Provide the [X, Y] coordinate of the cell's center where the given text is located.  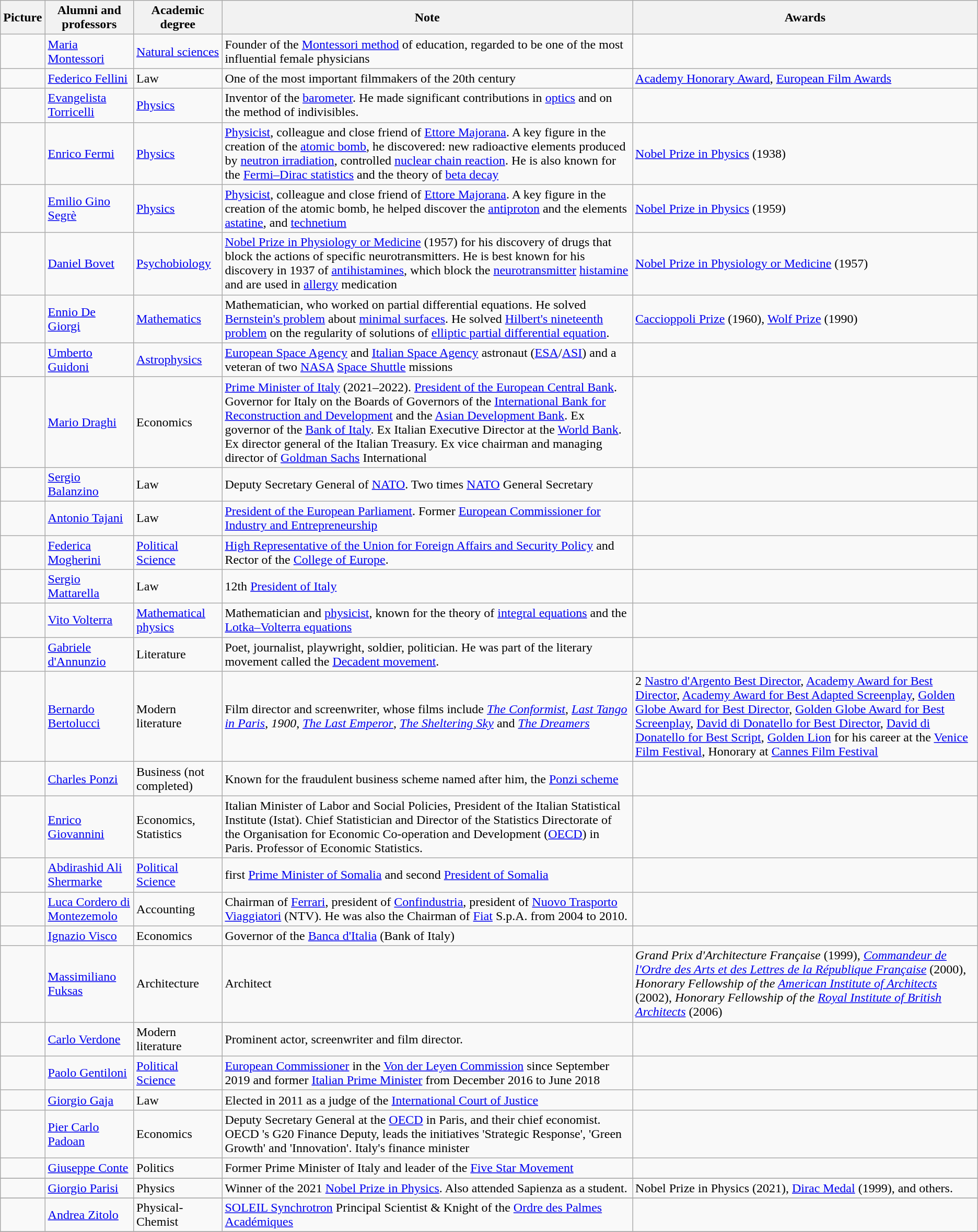
Accounting [178, 909]
Literature [178, 654]
Enrico Fermi [89, 154]
Ignazio Visco [89, 936]
Pier Carlo Padoan [89, 1134]
Giorgio Parisi [89, 1188]
Picture [23, 18]
European Commissioner in the Von der Leyen Commission since September 2019 and former Italian Prime Minister from December 2016 to June 2018 [427, 1073]
Nobel Prize in Physics (1959) [806, 208]
Federico Fellini [89, 78]
Politics [178, 1168]
Andrea Zitolo [89, 1215]
Umberto Guidoni [89, 359]
Luca Cordero di Montezemolo [89, 909]
Enrico Giovannini [89, 827]
Former Prime Minister of Italy and leader of the Five Star Movement [427, 1168]
Carlo Verdone [89, 1039]
Paolo Gentiloni [89, 1073]
Nobel Prize in Physiology or Medicine (1957) [806, 263]
High Representative of the Union for Foreign Affairs and Security Policy and Rector of the College of Europe. [427, 552]
Gabriele d'Annunzio [89, 654]
Business (not completed) [178, 778]
Awards [806, 18]
Physical-Chemist [178, 1215]
European Space Agency and Italian Space Agency astronaut (ESA/ASI) and a veteran of two NASA Space Shuttle missions [427, 359]
Maria Montessori [89, 51]
Psychobiology [178, 263]
Known for the fraudulent business scheme named after him, the Ponzi scheme [427, 778]
Mathematics [178, 319]
Founder of the Montessori method of education, regarded to be one of the most influential female physicians [427, 51]
Sergio Mattarella [89, 586]
Mario Draghi [89, 422]
Natural sciences [178, 51]
Abdirashid Ali Shermarke [89, 875]
Giuseppe Conte [89, 1168]
Massimiliano Fuksas [89, 984]
Antonio Tajani [89, 518]
Architect [427, 984]
Nobel Prize in Physics (1938) [806, 154]
Daniel Bovet [89, 263]
Film director and screenwriter, whose films include The Conformist, Last Tango in Paris, 1900, The Last Emperor, The Sheltering Sky and The Dreamers [427, 717]
Architecture [178, 984]
Vito Volterra [89, 621]
Nobel Prize in Physics (2021), Dirac Medal (1999), and others. [806, 1188]
SOLEIL Synchrotron Principal Scientist & Knight of the Ordre des Palmes Académiques [427, 1215]
Academy Honorary Award, European Film Awards [806, 78]
Sergio Balanzino [89, 484]
Winner of the 2021 Nobel Prize in Physics. Also attended Sapienza as a student. [427, 1188]
One of the most important filmmakers of the 20th century [427, 78]
Astrophysics [178, 359]
Mathematical physics [178, 621]
Prominent actor, screenwriter and film director. [427, 1039]
Note [427, 18]
Giorgio Gaja [89, 1100]
Poet, journalist, playwright, soldier, politician. He was part of the literary movement called the Decadent movement. [427, 654]
Bernardo Bertolucci [89, 717]
Academic degree [178, 18]
first Prime Minister of Somalia and second President of Somalia [427, 875]
12th President of Italy [427, 586]
Deputy Secretary General of NATO. Two times NATO General Secretary [427, 484]
Emilio Gino Segrè [89, 208]
Charles Ponzi [89, 778]
Ennio De Giorgi [89, 319]
Governor of the Banca d'Italia (Bank of Italy) [427, 936]
Mathematician and physicist, known for the theory of integral equations and the Lotka–Volterra equations [427, 621]
Elected in 2011 as a judge of the International Court of Justice [427, 1100]
Evangelista Torricelli [89, 106]
Inventor of the barometer. He made significant contributions in optics and on the method of indivisibles. [427, 106]
Caccioppoli Prize (1960), Wolf Prize (1990) [806, 319]
President of the European Parliament. Former European Commissioner for Industry and Entrepreneurship [427, 518]
Federica Mogherini [89, 552]
Economics, Statistics [178, 827]
Alumni and professors [89, 18]
